Pinpoint the cell where the given text exists, returning its [x, y] midpoint coordinate. 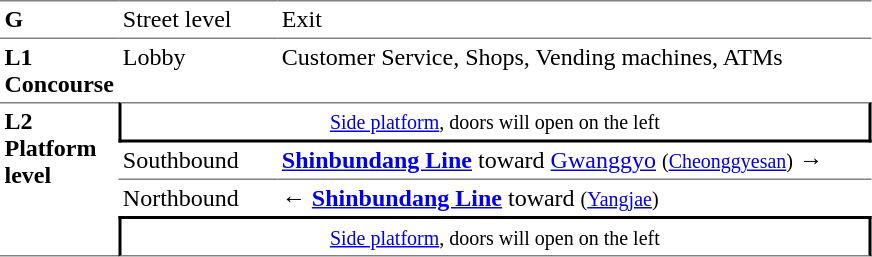
Lobby [198, 70]
Northbound [198, 197]
Shinbundang Line toward Gwanggyo (Cheonggyesan) → [574, 160]
L1Concourse [59, 70]
Exit [574, 19]
G [59, 19]
Street level [198, 19]
Southbound [198, 160]
← Shinbundang Line toward (Yangjae) [574, 197]
Customer Service, Shops, Vending machines, ATMs [574, 70]
L2Platform level [59, 179]
